Output the [X, Y] coordinate of the center of the cell containing the given text.  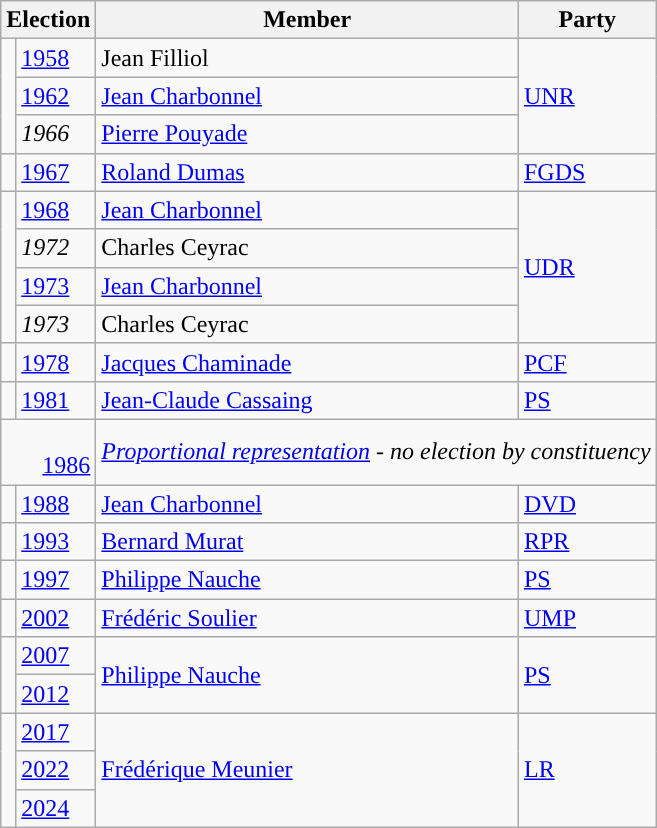
Roland Dumas [308, 172]
Frédérique Meunier [308, 770]
1997 [56, 580]
Pierre Pouyade [308, 134]
1986 [48, 452]
1966 [56, 134]
UNR [587, 96]
1988 [56, 503]
Bernard Murat [308, 542]
RPR [587, 542]
2002 [56, 618]
UDR [587, 267]
2024 [56, 808]
2007 [56, 656]
1962 [56, 96]
Member [308, 20]
Election [48, 20]
DVD [587, 503]
Proportional representation - no election by constituency [376, 452]
2022 [56, 770]
Jacques Chaminade [308, 362]
2017 [56, 732]
PCF [587, 362]
1958 [56, 58]
Party [587, 20]
1972 [56, 248]
1968 [56, 210]
LR [587, 770]
1993 [56, 542]
Jean Filliol [308, 58]
UMP [587, 618]
1967 [56, 172]
1981 [56, 400]
Frédéric Soulier [308, 618]
Jean-Claude Cassaing [308, 400]
FGDS [587, 172]
2012 [56, 694]
1978 [56, 362]
